Return the (x, y) coordinate for the center point of the cell that contains the specified text.  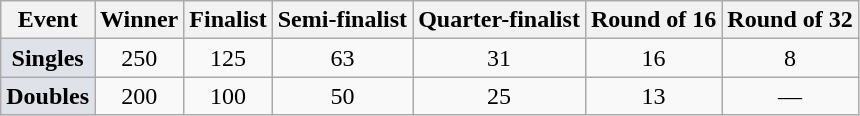
Singles (48, 58)
25 (500, 96)
— (790, 96)
13 (653, 96)
200 (138, 96)
50 (342, 96)
Round of 32 (790, 20)
100 (228, 96)
Doubles (48, 96)
Winner (138, 20)
Round of 16 (653, 20)
Semi-finalist (342, 20)
Event (48, 20)
125 (228, 58)
Quarter-finalist (500, 20)
8 (790, 58)
63 (342, 58)
31 (500, 58)
250 (138, 58)
Finalist (228, 20)
16 (653, 58)
